From the cell containing the given text, extract its center point as (X, Y) coordinate. 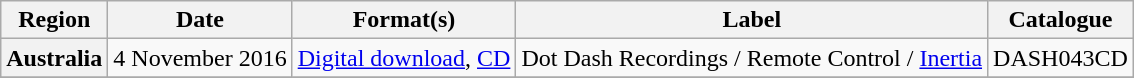
Digital download, CD (404, 58)
Format(s) (404, 20)
Date (200, 20)
Australia (54, 58)
Region (54, 20)
Dot Dash Recordings / Remote Control / Inertia (752, 58)
Catalogue (1061, 20)
DASH043CD (1061, 58)
4 November 2016 (200, 58)
Label (752, 20)
